Search for the cell housing the specified text and yield its (x, y) center coordinate. 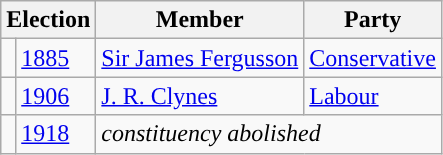
1906 (56, 96)
Election (48, 20)
Member (200, 20)
J. R. Clynes (200, 96)
Conservative (373, 58)
Party (373, 20)
1885 (56, 58)
constituency abolished (269, 134)
Sir James Fergusson (200, 58)
Labour (373, 96)
1918 (56, 134)
